For the text-containing cell, return its midpoint in [x, y] coordinate format. 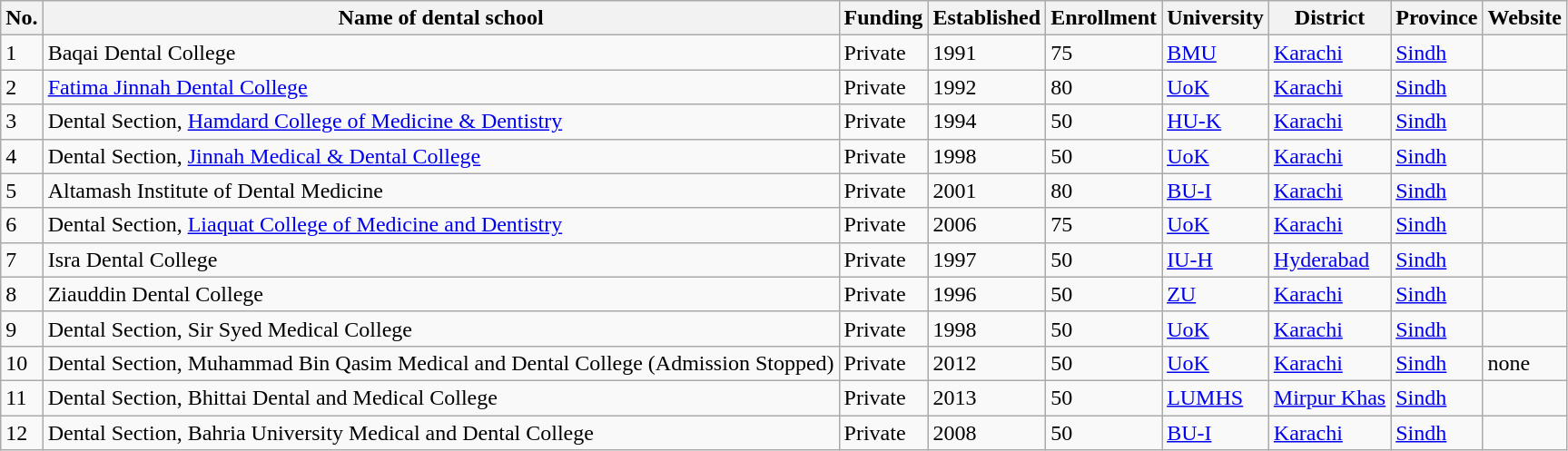
Fatima Jinnah Dental College [441, 87]
10 [22, 363]
8 [22, 294]
District [1329, 18]
Dental Section, Bahria University Medical and Dental College [441, 433]
2 [22, 87]
12 [22, 433]
1996 [987, 294]
Dental Section, Jinnah Medical & Dental College [441, 156]
BMU [1216, 53]
Established [987, 18]
Altamash Institute of Dental Medicine [441, 191]
No. [22, 18]
LUMHS [1216, 397]
9 [22, 328]
ZU [1216, 294]
5 [22, 191]
6 [22, 225]
11 [22, 397]
1992 [987, 87]
University [1216, 18]
Hyderabad [1329, 260]
Dental Section, Liaquat College of Medicine and Dentistry [441, 225]
Dental Section, Hamdard College of Medicine & Dentistry [441, 122]
2006 [987, 225]
3 [22, 122]
Website [1524, 18]
none [1524, 363]
2013 [987, 397]
2008 [987, 433]
Isra Dental College [441, 260]
Enrollment [1104, 18]
7 [22, 260]
1997 [987, 260]
Mirpur Khas [1329, 397]
Dental Section, Muhammad Bin Qasim Medical and Dental College (Admission Stopped) [441, 363]
1991 [987, 53]
HU-K [1216, 122]
1 [22, 53]
4 [22, 156]
Province [1436, 18]
Dental Section, Bhittai Dental and Medical College [441, 397]
2012 [987, 363]
Name of dental school [441, 18]
IU-H [1216, 260]
Baqai Dental College [441, 53]
Funding [883, 18]
Dental Section, Sir Syed Medical College [441, 328]
2001 [987, 191]
Ziauddin Dental College [441, 294]
1994 [987, 122]
